Detect which cell encompasses the target text, then output its (x, y) center coordinate. 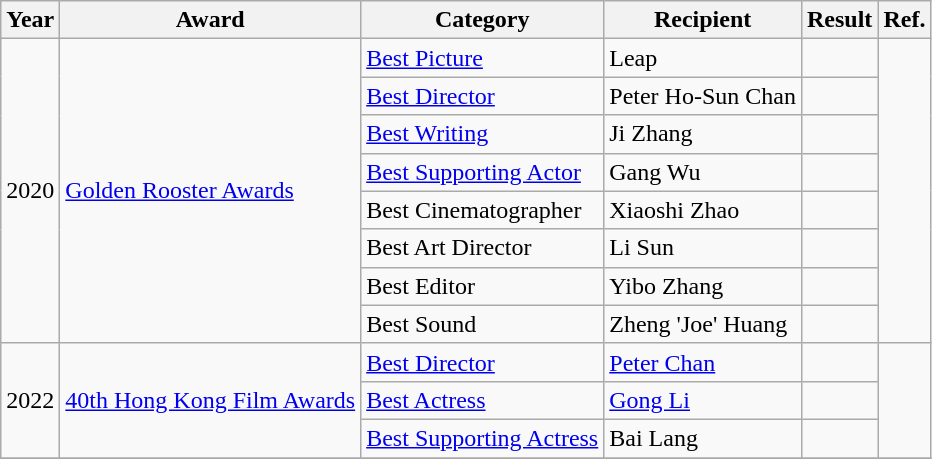
Best Art Director (482, 248)
Peter Chan (703, 362)
Gong Li (703, 400)
Peter Ho-Sun Chan (703, 96)
Result (839, 20)
Ref. (904, 20)
Bai Lang (703, 438)
Best Cinematographer (482, 210)
Category (482, 20)
Best Writing (482, 134)
Best Editor (482, 286)
Best Sound (482, 324)
2020 (30, 191)
Year (30, 20)
Best Supporting Actress (482, 438)
Best Picture (482, 58)
Award (210, 20)
2022 (30, 400)
Best Actress (482, 400)
Ji Zhang (703, 134)
40th Hong Kong Film Awards (210, 400)
Zheng 'Joe' Huang (703, 324)
Best Supporting Actor (482, 172)
Li Sun (703, 248)
Leap (703, 58)
Recipient (703, 20)
Gang Wu (703, 172)
Yibo Zhang (703, 286)
Xiaoshi Zhao (703, 210)
Golden Rooster Awards (210, 191)
